Locate the cell with the specified text and output its [X, Y] center coordinate. 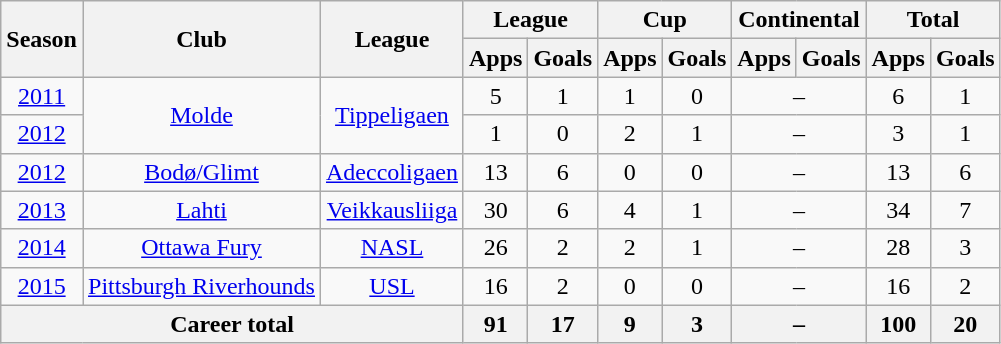
Ottawa Fury [201, 248]
2014 [42, 248]
2013 [42, 210]
Season [42, 39]
30 [495, 210]
Veikkausliiga [392, 210]
Bodø/Glimt [201, 172]
2011 [42, 96]
91 [495, 324]
5 [495, 96]
Adeccoligaen [392, 172]
NASL [392, 248]
Pittsburgh Riverhounds [201, 286]
Total [933, 20]
Molde [201, 115]
Club [201, 39]
26 [495, 248]
Continental [799, 20]
Lahti [201, 210]
34 [898, 210]
Cup [665, 20]
Tippeligaen [392, 115]
4 [630, 210]
20 [965, 324]
2015 [42, 286]
28 [898, 248]
USL [392, 286]
9 [630, 324]
Career total [232, 324]
17 [563, 324]
7 [965, 210]
100 [898, 324]
